Determine the (X, Y) coordinate at the center of the cell enclosing the given text.  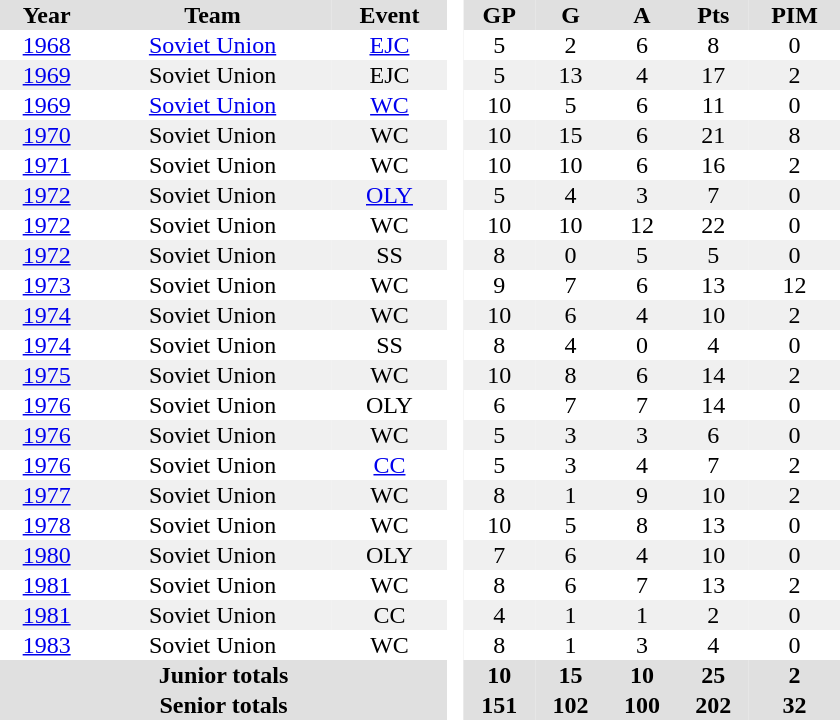
102 (570, 705)
1970 (46, 135)
1971 (46, 165)
16 (714, 165)
21 (714, 135)
Pts (714, 15)
1977 (46, 495)
1968 (46, 45)
100 (642, 705)
32 (794, 705)
11 (714, 105)
25 (714, 675)
1978 (46, 525)
Event (390, 15)
Senior totals (224, 705)
Year (46, 15)
1983 (46, 645)
22 (714, 225)
151 (500, 705)
GP (500, 15)
202 (714, 705)
Team (212, 15)
1975 (46, 375)
A (642, 15)
1980 (46, 555)
Junior totals (224, 675)
17 (714, 75)
G (570, 15)
PIM (794, 15)
1973 (46, 285)
